Detect which cell encompasses the target text, then output its [X, Y] center coordinate. 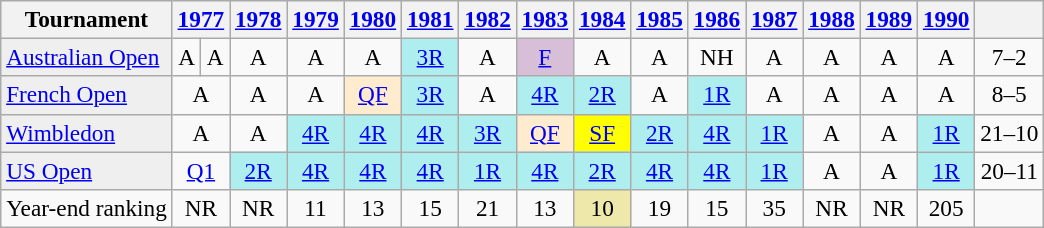
1978 [258, 19]
F [544, 57]
1979 [316, 19]
Tournament [86, 19]
1982 [488, 19]
11 [316, 208]
1987 [774, 19]
20–11 [1010, 170]
SF [602, 133]
205 [946, 208]
1983 [544, 19]
1984 [602, 19]
1977 [200, 19]
Year-end ranking [86, 208]
1980 [372, 19]
Australian Open [86, 57]
19 [660, 208]
7–2 [1010, 57]
Q1 [200, 170]
10 [602, 208]
1989 [888, 19]
1986 [716, 19]
Wimbledon [86, 133]
21 [488, 208]
1990 [946, 19]
French Open [86, 95]
US Open [86, 170]
1988 [832, 19]
1985 [660, 19]
35 [774, 208]
8–5 [1010, 95]
1981 [430, 19]
NH [716, 57]
21–10 [1010, 133]
